Search for the cell housing the specified text and yield its [X, Y] center coordinate. 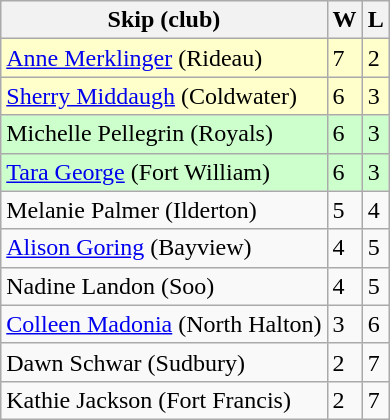
Michelle Pellegrin (Royals) [164, 134]
Anne Merklinger (Rideau) [164, 58]
Melanie Palmer (Ilderton) [164, 210]
Kathie Jackson (Fort Francis) [164, 400]
Skip (club) [164, 20]
W [344, 20]
Sherry Middaugh (Coldwater) [164, 96]
Colleen Madonia (North Halton) [164, 324]
Nadine Landon (Soo) [164, 286]
L [376, 20]
Dawn Schwar (Sudbury) [164, 362]
Alison Goring (Bayview) [164, 248]
Tara George (Fort William) [164, 172]
